Locate the cell with the specified text and output its [X, Y] center coordinate. 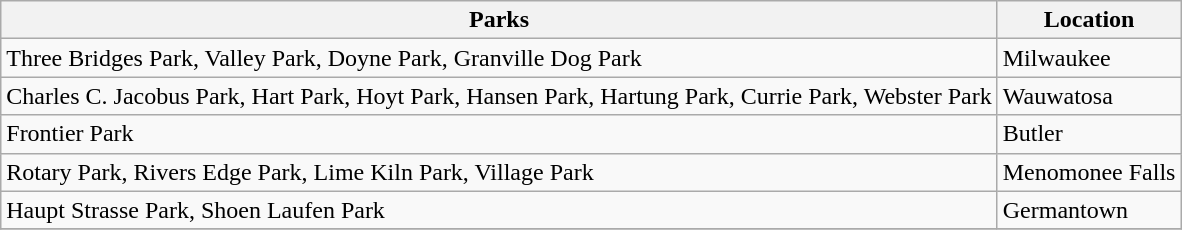
Haupt Strasse Park, Shoen Laufen Park [499, 210]
Menomonee Falls [1089, 172]
Milwaukee [1089, 58]
Rotary Park, Rivers Edge Park, Lime Kiln Park, Village Park [499, 172]
Three Bridges Park, Valley Park, Doyne Park, Granville Dog Park [499, 58]
Location [1089, 20]
Germantown [1089, 210]
Butler [1089, 134]
Charles C. Jacobus Park, Hart Park, Hoyt Park, Hansen Park, Hartung Park, Currie Park, Webster Park [499, 96]
Frontier Park [499, 134]
Wauwatosa [1089, 96]
Parks [499, 20]
